Find where the given text appears and provide that cell's center as [x, y] coordinate. 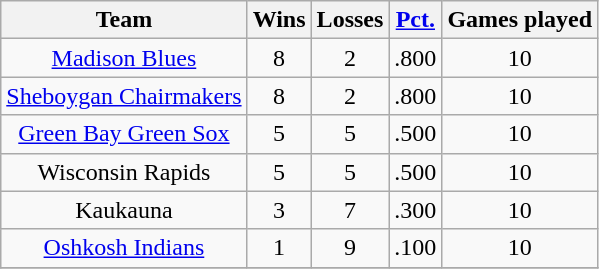
Wisconsin Rapids [124, 172]
Sheboygan Chairmakers [124, 96]
Pct. [416, 20]
1 [279, 248]
Green Bay Green Sox [124, 134]
.300 [416, 210]
Madison Blues [124, 58]
Team [124, 20]
Games played [520, 20]
7 [350, 210]
3 [279, 210]
Oshkosh Indians [124, 248]
.100 [416, 248]
Kaukauna [124, 210]
Losses [350, 20]
Wins [279, 20]
9 [350, 248]
